Scan for the cell matching the given text and deliver its [X, Y] coordinate at center. 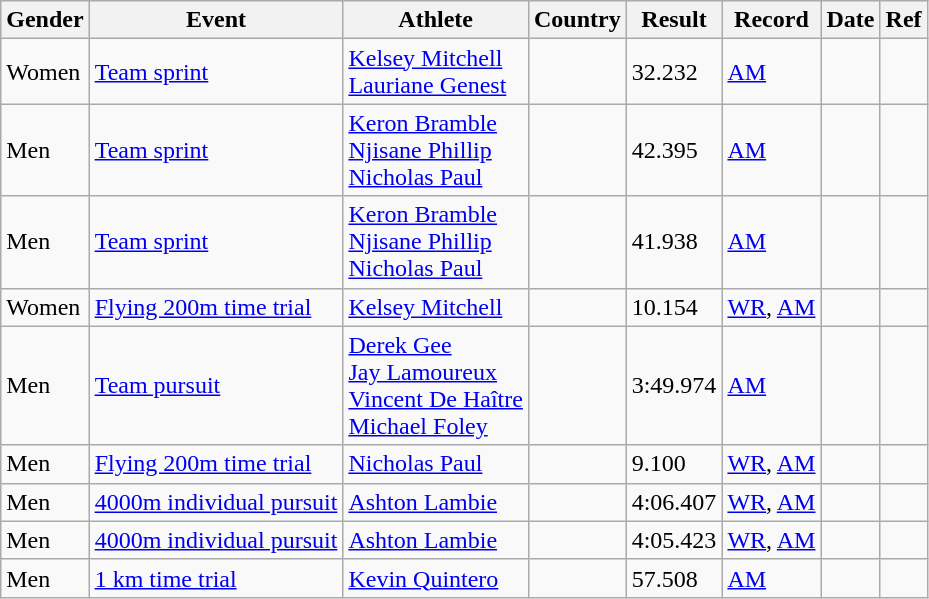
4:05.423 [674, 540]
Country [577, 20]
Kelsey Mitchell [436, 307]
Gender [45, 20]
Date [850, 20]
Event [216, 20]
Team pursuit [216, 386]
Athlete [436, 20]
Result [674, 20]
9.100 [674, 464]
57.508 [674, 578]
Record [772, 20]
Derek GeeJay LamoureuxVincent De HaîtreMichael Foley [436, 386]
Kevin Quintero [436, 578]
Nicholas Paul [436, 464]
10.154 [674, 307]
Kelsey MitchellLauriane Genest [436, 72]
42.395 [674, 150]
41.938 [674, 242]
3:49.974 [674, 386]
1 km time trial [216, 578]
4:06.407 [674, 502]
32.232 [674, 72]
Ref [904, 20]
